Find where the given text appears and provide that cell's center as [x, y] coordinate. 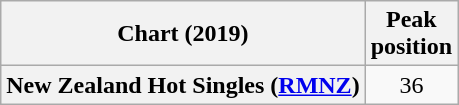
36 [411, 85]
Peakposition [411, 34]
Chart (2019) [183, 34]
New Zealand Hot Singles (RMNZ) [183, 85]
